Scan for the cell matching the given text and deliver its (X, Y) coordinate at center. 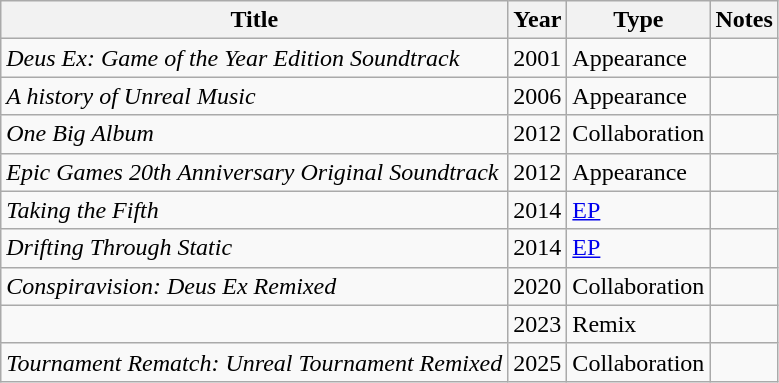
Conspiravision: Deus Ex Remixed (254, 286)
Tournament Rematch: Unreal Tournament Remixed (254, 362)
2025 (538, 362)
Title (254, 20)
One Big Album (254, 134)
2020 (538, 286)
Year (538, 20)
2023 (538, 324)
2006 (538, 96)
Epic Games 20th Anniversary Original Soundtrack (254, 172)
Drifting Through Static (254, 248)
2001 (538, 58)
Deus Ex: Game of the Year Edition Soundtrack (254, 58)
Type (638, 20)
Remix (638, 324)
A history of Unreal Music (254, 96)
Notes (744, 20)
Taking the Fifth (254, 210)
